From the cell containing the given text, extract its center point as [X, Y] coordinate. 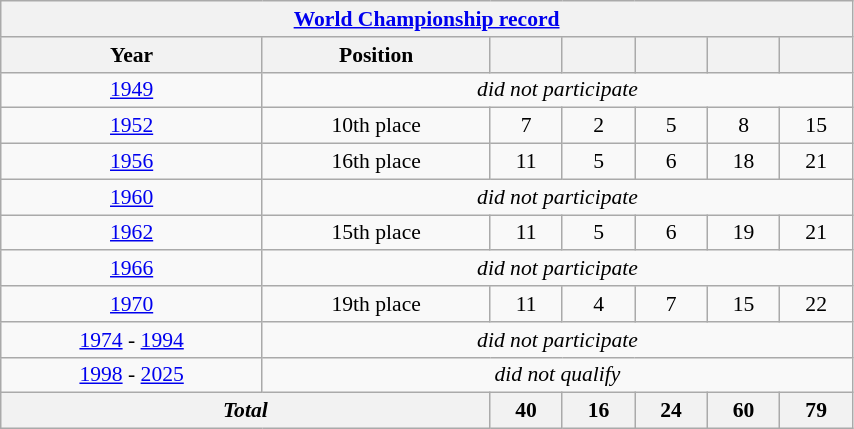
Position [376, 55]
1998 - 2025 [132, 375]
did not qualify [557, 375]
Year [132, 55]
World Championship record [427, 19]
40 [526, 411]
15th place [376, 233]
1970 [132, 304]
19 [743, 233]
1962 [132, 233]
60 [743, 411]
18 [743, 162]
79 [816, 411]
8 [743, 126]
19th place [376, 304]
2 [598, 126]
22 [816, 304]
1966 [132, 269]
1956 [132, 162]
1949 [132, 90]
16th place [376, 162]
4 [598, 304]
1974 - 1994 [132, 340]
1960 [132, 197]
24 [671, 411]
16 [598, 411]
Total [246, 411]
1952 [132, 126]
10th place [376, 126]
